Determine the [x, y] coordinate at the center of the cell enclosing the given text.  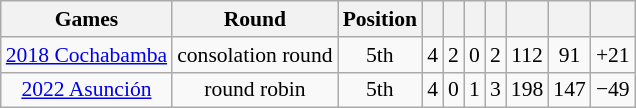
3 [496, 90]
91 [570, 55]
2018 Cochabamba [86, 55]
Games [86, 19]
Position [380, 19]
consolation round [254, 55]
+21 [613, 55]
round robin [254, 90]
−49 [613, 90]
Round [254, 19]
198 [528, 90]
1 [474, 90]
112 [528, 55]
2022 Asunción [86, 90]
147 [570, 90]
